Output the (x, y) coordinate of the center of the cell containing the given text.  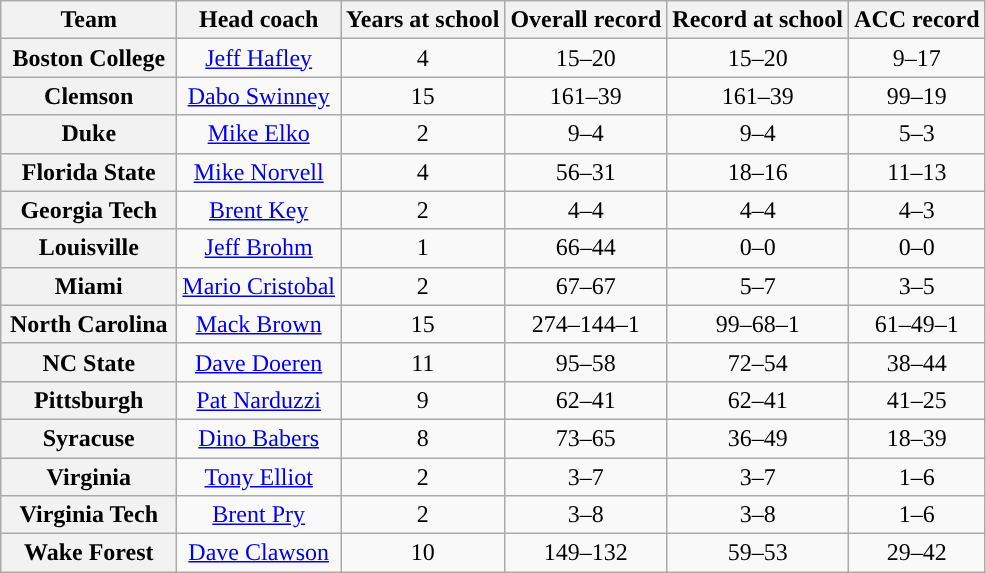
1 (423, 248)
72–54 (758, 362)
Dino Babers (259, 438)
Georgia Tech (89, 210)
Duke (89, 134)
Dave Clawson (259, 553)
Florida State (89, 172)
36–49 (758, 438)
66–44 (586, 248)
Boston College (89, 58)
4–3 (918, 210)
Mike Norvell (259, 172)
Wake Forest (89, 553)
99–68–1 (758, 324)
10 (423, 553)
Brent Pry (259, 515)
Dabo Swinney (259, 96)
18–16 (758, 172)
38–44 (918, 362)
274–144–1 (586, 324)
67–67 (586, 286)
Virginia Tech (89, 515)
61–49–1 (918, 324)
Tony Elliot (259, 477)
Clemson (89, 96)
Mack Brown (259, 324)
41–25 (918, 400)
3–5 (918, 286)
9–17 (918, 58)
North Carolina (89, 324)
NC State (89, 362)
Pat Narduzzi (259, 400)
9 (423, 400)
5–7 (758, 286)
Pittsburgh (89, 400)
29–42 (918, 553)
Brent Key (259, 210)
56–31 (586, 172)
Mike Elko (259, 134)
8 (423, 438)
Dave Doeren (259, 362)
Years at school (423, 20)
Virginia (89, 477)
ACC record (918, 20)
73–65 (586, 438)
59–53 (758, 553)
Mario Cristobal (259, 286)
11–13 (918, 172)
Louisville (89, 248)
Jeff Brohm (259, 248)
Head coach (259, 20)
95–58 (586, 362)
Miami (89, 286)
Jeff Hafley (259, 58)
Team (89, 20)
18–39 (918, 438)
5–3 (918, 134)
Record at school (758, 20)
Overall record (586, 20)
149–132 (586, 553)
11 (423, 362)
Syracuse (89, 438)
99–19 (918, 96)
